From the cell containing the given text, extract its center point as (X, Y) coordinate. 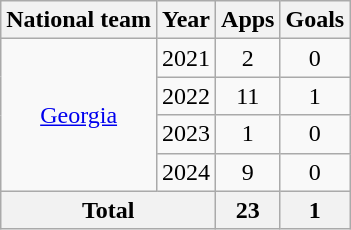
Georgia (79, 115)
2022 (186, 96)
National team (79, 20)
11 (248, 96)
2021 (186, 58)
Year (186, 20)
Apps (248, 20)
2024 (186, 172)
9 (248, 172)
Total (108, 210)
2023 (186, 134)
23 (248, 210)
Goals (315, 20)
2 (248, 58)
